Find where the given text appears and provide that cell's center as [x, y] coordinate. 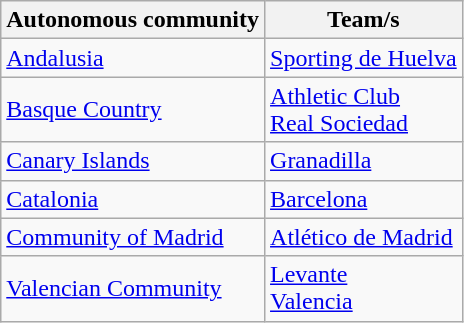
Autonomous community [133, 20]
Andalusia [133, 58]
Levante Valencia [364, 288]
Catalonia [133, 199]
Sporting de Huelva [364, 58]
Basque Country [133, 110]
Barcelona [364, 199]
Valencian Community [133, 288]
Athletic Club Real Sociedad [364, 110]
Granadilla [364, 161]
Atlético de Madrid [364, 237]
Canary Islands [133, 161]
Community of Madrid [133, 237]
Team/s [364, 20]
